Capture the cell that displays the provided text and extract its [X, Y] central coordinate. 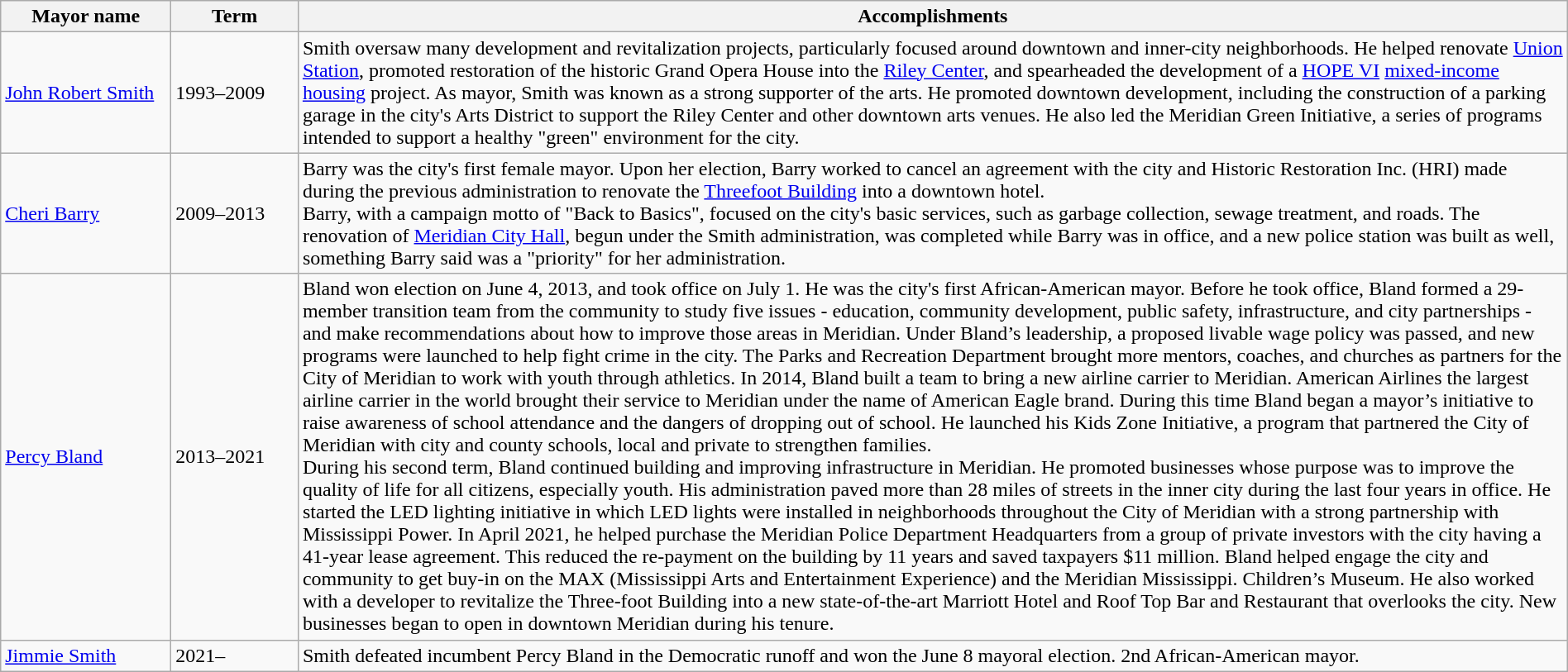
Term [235, 17]
1993–2009 [235, 93]
Smith defeated incumbent Percy Bland in the Democratic runoff and won the June 8 mayoral election. 2nd African-American mayor. [933, 655]
2009–2013 [235, 213]
2013–2021 [235, 456]
Accomplishments [933, 17]
Mayor name [86, 17]
Percy Bland [86, 456]
Jimmie Smith [86, 655]
2021– [235, 655]
John Robert Smith [86, 93]
Cheri Barry [86, 213]
